Scan for the cell matching the given text and deliver its [X, Y] coordinate at center. 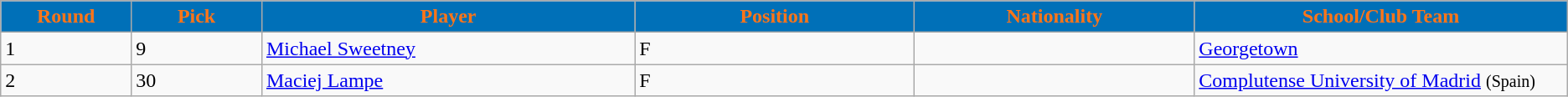
Pick [197, 17]
Maciej Lampe [447, 80]
Player [447, 17]
2 [66, 80]
Georgetown [1380, 48]
School/Club Team [1380, 17]
Michael Sweetney [447, 48]
Position [775, 17]
1 [66, 48]
Nationality [1055, 17]
Complutense University of Madrid (Spain) [1380, 80]
9 [197, 48]
Round [66, 17]
30 [197, 80]
